Locate the cell with the specified text and output its (X, Y) center coordinate. 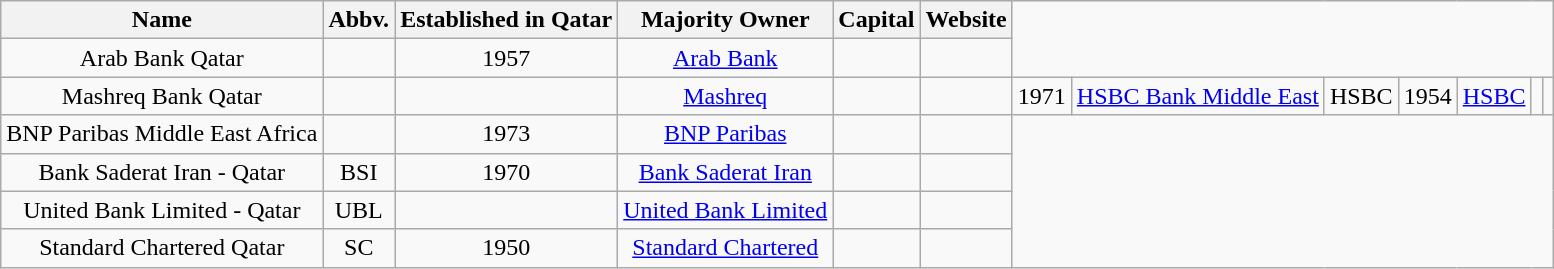
1970 (506, 172)
Majority Owner (726, 20)
UBL (359, 210)
United Bank Limited - Qatar (162, 210)
SC (359, 248)
1957 (506, 58)
Arab Bank Qatar (162, 58)
Established in Qatar (506, 20)
1950 (506, 248)
1954 (1428, 96)
Standard Chartered (726, 248)
Abbv. (359, 20)
BNP Paribas (726, 134)
Mashreq Bank Qatar (162, 96)
Capital (876, 20)
BNP Paribas Middle East Africa (162, 134)
HSBC Bank Middle East (1198, 96)
Arab Bank (726, 58)
1971 (1042, 96)
United Bank Limited (726, 210)
BSI (359, 172)
Name (162, 20)
Bank Saderat Iran (726, 172)
Mashreq (726, 96)
Standard Chartered Qatar (162, 248)
1973 (506, 134)
Bank Saderat Iran - Qatar (162, 172)
Website (966, 20)
